Find where the given text appears and provide that cell's center as [x, y] coordinate. 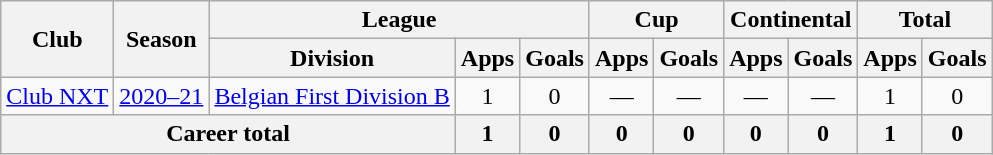
Cup [656, 20]
Career total [228, 134]
2020–21 [162, 96]
Division [332, 58]
Continental [791, 20]
Belgian First Division B [332, 96]
Total [925, 20]
Season [162, 39]
Club [58, 39]
League [400, 20]
Club NXT [58, 96]
